From the cell containing the given text, extract its center point as [X, Y] coordinate. 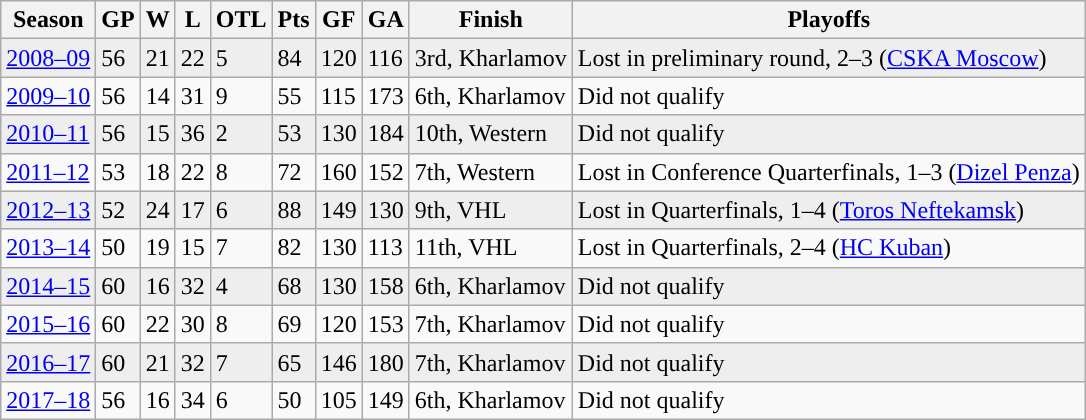
84 [294, 58]
Lost in Quarterfinals, 2–4 (HC Kuban) [828, 248]
2016–17 [48, 362]
Pts [294, 20]
5 [241, 58]
9th, VHL [490, 210]
88 [294, 210]
2017–18 [48, 400]
4 [241, 286]
69 [294, 324]
2 [241, 134]
173 [386, 96]
55 [294, 96]
115 [338, 96]
72 [294, 172]
L [192, 20]
36 [192, 134]
9 [241, 96]
24 [158, 210]
GF [338, 20]
146 [338, 362]
Season [48, 20]
2011–12 [48, 172]
52 [118, 210]
Playoffs [828, 20]
2012–13 [48, 210]
2013–14 [48, 248]
Lost in Conference Quarterfinals, 1–3 (Dizel Penza) [828, 172]
105 [338, 400]
10th, Western [490, 134]
158 [386, 286]
Finish [490, 20]
2015–16 [48, 324]
30 [192, 324]
116 [386, 58]
11th, VHL [490, 248]
113 [386, 248]
31 [192, 96]
68 [294, 286]
34 [192, 400]
Lost in preliminary round, 2–3 (CSKA Moscow) [828, 58]
152 [386, 172]
2010–11 [48, 134]
17 [192, 210]
2009–10 [48, 96]
GP [118, 20]
3rd, Kharlamov [490, 58]
82 [294, 248]
18 [158, 172]
184 [386, 134]
14 [158, 96]
19 [158, 248]
180 [386, 362]
2008–09 [48, 58]
2014–15 [48, 286]
OTL [241, 20]
160 [338, 172]
GA [386, 20]
W [158, 20]
65 [294, 362]
153 [386, 324]
7th, Western [490, 172]
Lost in Quarterfinals, 1–4 (Toros Neftekamsk) [828, 210]
